Pinpoint the cell where the given text exists, returning its (x, y) midpoint coordinate. 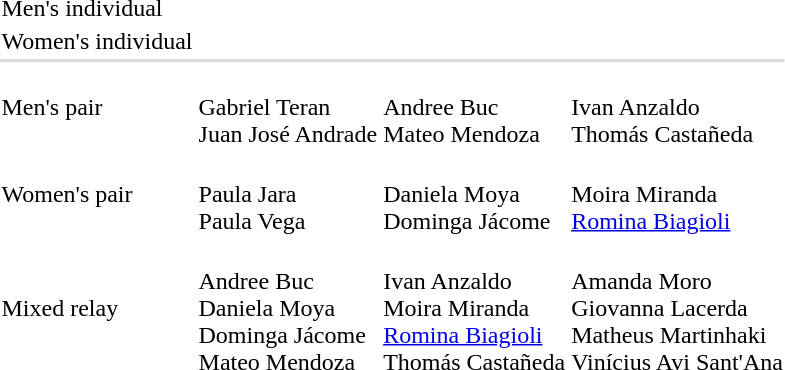
Daniela MoyaDominga Jácome (474, 194)
Moira MirandaRomina Biagioli (678, 194)
Women's individual (97, 41)
Paula JaraPaula Vega (288, 194)
Women's pair (97, 194)
Gabriel TeranJuan José Andrade (288, 107)
Andree BucMateo Mendoza (474, 107)
Ivan AnzaldoThomás Castañeda (678, 107)
Men's pair (97, 107)
